Provide the (X, Y) coordinate of the cell's center where the given text is located.  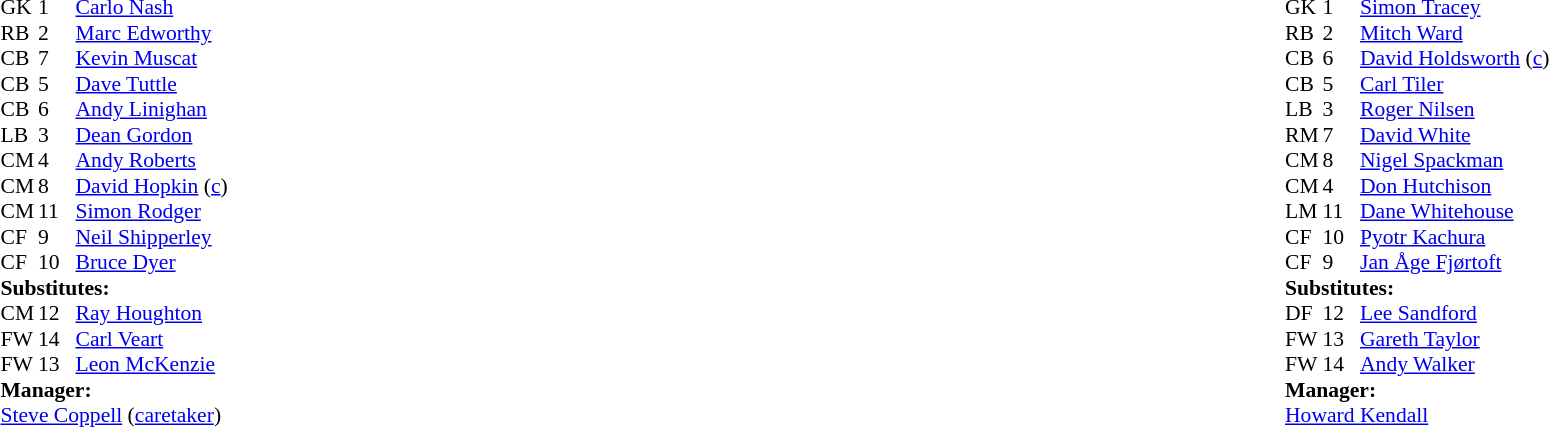
Dane Whitehouse (1454, 211)
LM (1304, 211)
Jan Åge Fjørtoft (1454, 263)
Carl Tiler (1454, 84)
RM (1304, 135)
David White (1454, 135)
Carl Veart (152, 339)
Lee Sandford (1454, 313)
Nigel Spackman (1454, 161)
Andy Roberts (152, 161)
Marc Edworthy (152, 33)
DF (1304, 313)
Andy Linighan (152, 109)
Dean Gordon (152, 135)
Ray Houghton (152, 313)
David Hopkin (c) (152, 186)
Roger Nilsen (1454, 109)
Dave Tuttle (152, 84)
Leon McKenzie (152, 365)
Simon Rodger (152, 211)
Kevin Muscat (152, 59)
Andy Walker (1454, 365)
Pyotr Kachura (1454, 237)
Neil Shipperley (152, 237)
Don Hutchison (1454, 186)
David Holdsworth (c) (1454, 59)
Gareth Taylor (1454, 339)
Bruce Dyer (152, 263)
Mitch Ward (1454, 33)
